Determine the (x, y) coordinate at the center of the cell enclosing the given text.  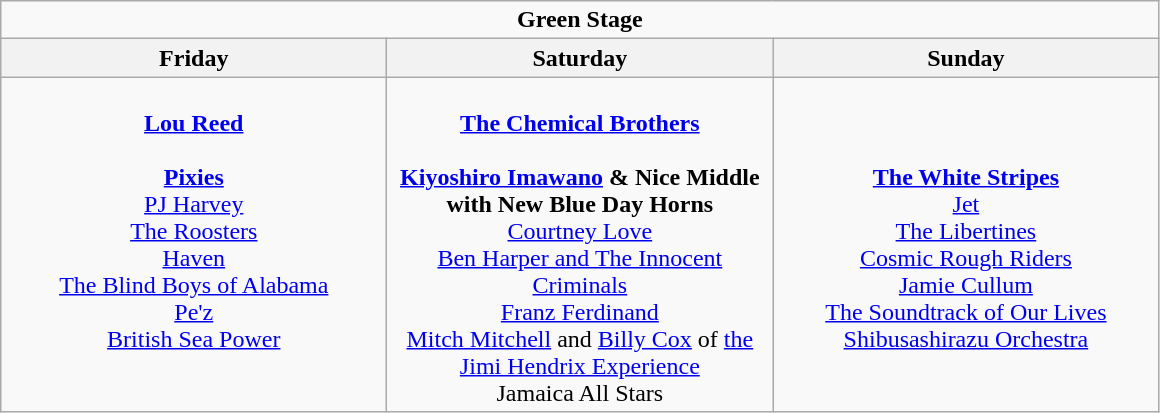
Sunday (966, 58)
Lou Reed Pixies PJ Harvey The Roosters Haven The Blind Boys of Alabama Pe'z British Sea Power (194, 244)
Saturday (580, 58)
Green Stage (580, 20)
The White Stripes Jet The Libertines Cosmic Rough Riders Jamie Cullum The Soundtrack of Our Lives Shibusashirazu Orchestra (966, 244)
Friday (194, 58)
